Extract the (X, Y) coordinate from the center of the cell holding the provided text.  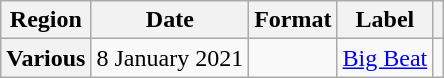
Region (46, 20)
Date (170, 20)
Label (385, 20)
Big Beat (385, 58)
Various (46, 58)
8 January 2021 (170, 58)
Format (293, 20)
